Capture the cell that displays the provided text and extract its (X, Y) central coordinate. 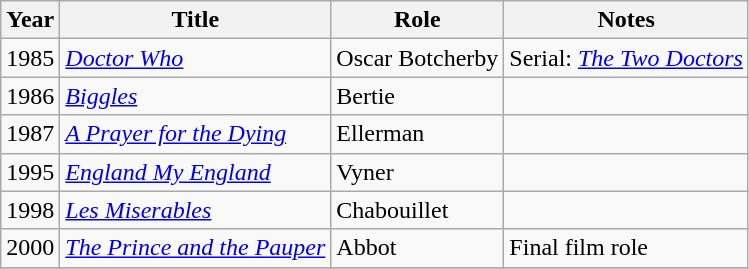
1995 (30, 172)
Notes (626, 20)
England My England (196, 172)
1987 (30, 134)
Bertie (418, 96)
Role (418, 20)
2000 (30, 248)
1985 (30, 58)
Vyner (418, 172)
Doctor Who (196, 58)
The Prince and the Pauper (196, 248)
Serial: The Two Doctors (626, 58)
Biggles (196, 96)
A Prayer for the Dying (196, 134)
Abbot (418, 248)
Ellerman (418, 134)
Chabouillet (418, 210)
1986 (30, 96)
Les Miserables (196, 210)
Oscar Botcherby (418, 58)
Title (196, 20)
1998 (30, 210)
Year (30, 20)
Final film role (626, 248)
